Extract the (X, Y) coordinate from the center of the cell holding the provided text.  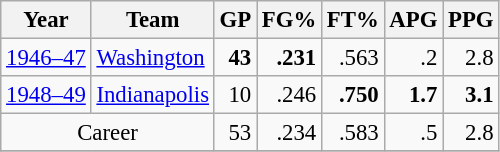
.563 (354, 58)
.234 (290, 133)
APG (414, 20)
1.7 (414, 95)
1946–47 (46, 58)
10 (235, 95)
Career (108, 133)
1948–49 (46, 95)
.231 (290, 58)
53 (235, 133)
GP (235, 20)
.2 (414, 58)
FG% (290, 20)
.5 (414, 133)
Indianapolis (152, 95)
PPG (471, 20)
.750 (354, 95)
43 (235, 58)
.583 (354, 133)
Team (152, 20)
.246 (290, 95)
FT% (354, 20)
Year (46, 20)
3.1 (471, 95)
Washington (152, 58)
